Capture the cell that displays the provided text and extract its (x, y) central coordinate. 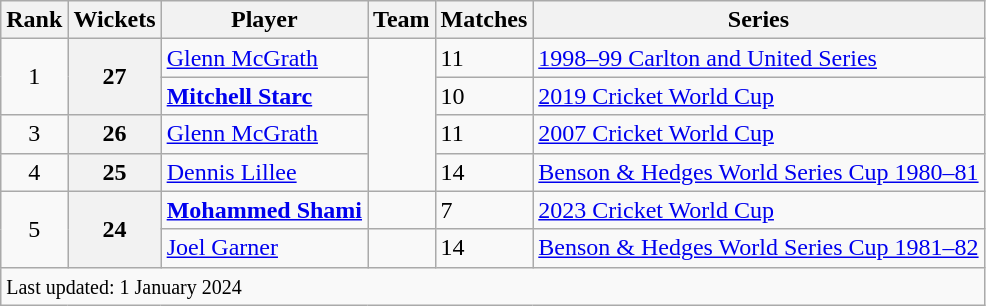
Player (264, 20)
4 (34, 172)
Mitchell Starc (264, 96)
3 (34, 134)
1998–99 Carlton and United Series (758, 58)
10 (484, 96)
5 (34, 229)
24 (114, 229)
Wickets (114, 20)
Benson & Hedges World Series Cup 1980–81 (758, 172)
25 (114, 172)
Matches (484, 20)
Dennis Lillee (264, 172)
27 (114, 77)
Benson & Hedges World Series Cup 1981–82 (758, 248)
Mohammed Shami (264, 210)
1 (34, 77)
Joel Garner (264, 248)
26 (114, 134)
Rank (34, 20)
Team (402, 20)
Last updated: 1 January 2024 (492, 286)
7 (484, 210)
2023 Cricket World Cup (758, 210)
Series (758, 20)
2007 Cricket World Cup (758, 134)
2019 Cricket World Cup (758, 96)
